Pinpoint the cell where the given text exists, returning its (x, y) midpoint coordinate. 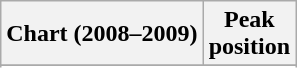
Peakposition (249, 34)
Chart (2008–2009) (102, 34)
